Locate the cell with the specified text and output its (x, y) center coordinate. 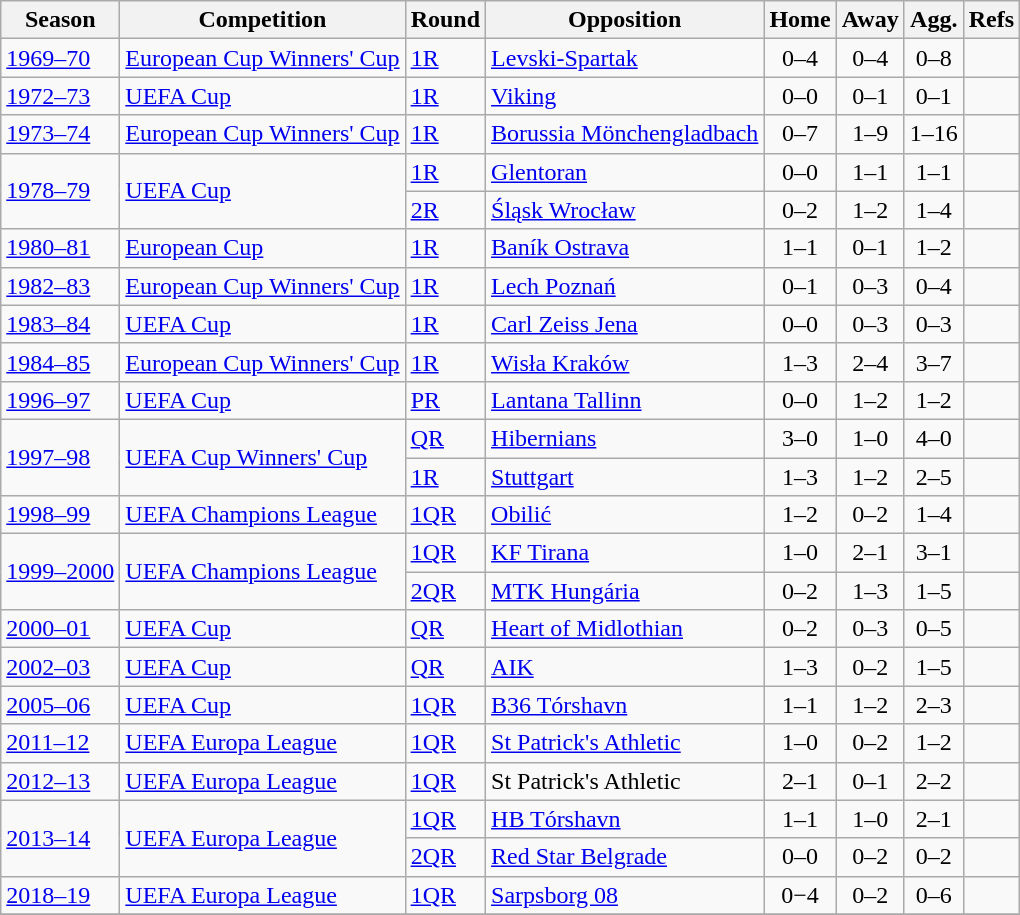
Baník Ostrava (625, 248)
2002–03 (60, 667)
2011–12 (60, 743)
1–16 (934, 134)
Levski-Spartak (625, 58)
2–4 (870, 362)
2–5 (934, 477)
2013–14 (60, 838)
European Cup (262, 248)
1978–79 (60, 191)
1972–73 (60, 96)
Lech Poznań (625, 286)
1999–2000 (60, 572)
Viking (625, 96)
0–7 (800, 134)
Opposition (625, 20)
Competition (262, 20)
MTK Hungária (625, 591)
Stuttgart (625, 477)
3–0 (800, 438)
Home (800, 20)
Agg. (934, 20)
B36 Tórshavn (625, 705)
Śląsk Wrocław (625, 210)
Wisła Kraków (625, 362)
2R (445, 210)
2–2 (934, 781)
HB Tórshavn (625, 819)
2012–13 (60, 781)
1984–85 (60, 362)
1997–98 (60, 457)
1996–97 (60, 400)
1983–84 (60, 324)
Red Star Belgrade (625, 857)
Glentoran (625, 172)
Heart of Midlothian (625, 629)
4–0 (934, 438)
2005–06 (60, 705)
1980–81 (60, 248)
1998–99 (60, 515)
0–8 (934, 58)
Season (60, 20)
Sarpsborg 08 (625, 895)
KF Tirana (625, 553)
Away (870, 20)
1969–70 (60, 58)
0–6 (934, 895)
Hibernians (625, 438)
Refs (991, 20)
Carl Zeiss Jena (625, 324)
2000–01 (60, 629)
2018–19 (60, 895)
Round (445, 20)
AIK (625, 667)
3–1 (934, 553)
1973–74 (60, 134)
0–5 (934, 629)
3–7 (934, 362)
UEFA Cup Winners' Cup (262, 457)
1982–83 (60, 286)
1–9 (870, 134)
PR (445, 400)
0−4 (800, 895)
Lantana Tallinn (625, 400)
2–3 (934, 705)
Borussia Mönchengladbach (625, 134)
Obilić (625, 515)
